Return the (X, Y) coordinate for the center point of the cell that contains the specified text.  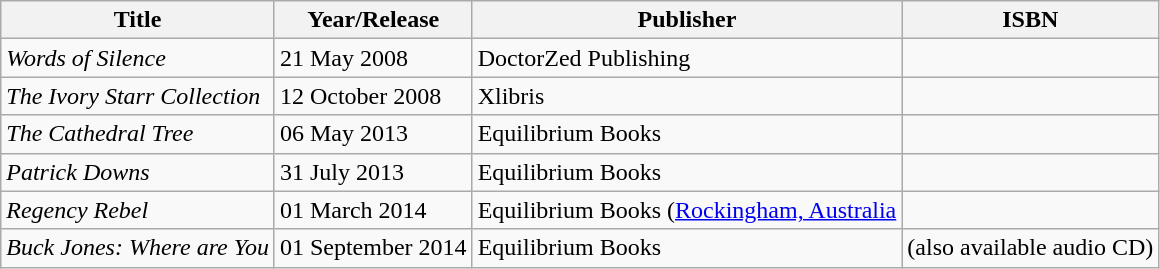
Regency Rebel (138, 210)
Xlibris (687, 96)
Buck Jones: Where are You (138, 248)
01 September 2014 (373, 248)
06 May 2013 (373, 134)
Patrick Downs (138, 172)
ISBN (1030, 20)
12 October 2008 (373, 96)
Equilibrium Books (Rockingham, Australia (687, 210)
(also available audio CD) (1030, 248)
01 March 2014 (373, 210)
Publisher (687, 20)
Year/Release (373, 20)
31 July 2013 (373, 172)
The Ivory Starr Collection (138, 96)
Words of Silence (138, 58)
Title (138, 20)
21 May 2008 (373, 58)
DoctorZed Publishing (687, 58)
The Cathedral Tree (138, 134)
